Pinpoint the cell where the given text exists, returning its (x, y) midpoint coordinate. 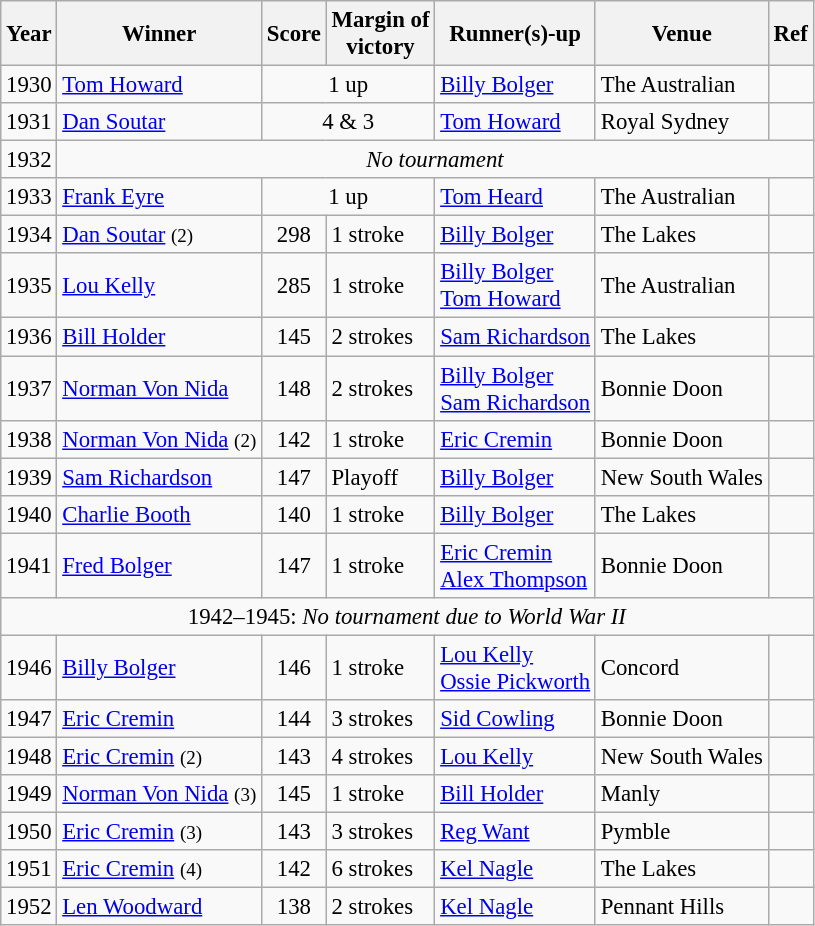
No tournament (435, 160)
1940 (29, 514)
148 (294, 388)
Score (294, 34)
1952 (29, 907)
1936 (29, 337)
Sid Cowling (516, 719)
298 (294, 235)
Winner (160, 34)
Lou Kelly Ossie Pickworth (516, 668)
1938 (29, 439)
1934 (29, 235)
Norman Von Nida (2) (160, 439)
1930 (29, 85)
Norman Von Nida (160, 388)
1941 (29, 566)
1937 (29, 388)
Frank Eyre (160, 197)
Billy Bolger Tom Howard (516, 286)
Margin ofvictory (380, 34)
1931 (29, 122)
Reg Want (516, 832)
1951 (29, 869)
Eric Cremin (3) (160, 832)
138 (294, 907)
146 (294, 668)
Manly (682, 794)
Pennant Hills (682, 907)
1950 (29, 832)
Eric Cremin (2) (160, 756)
Pymble (682, 832)
1939 (29, 477)
4 strokes (380, 756)
Dan Soutar (160, 122)
6 strokes (380, 869)
Concord (682, 668)
Dan Soutar (2) (160, 235)
Runner(s)-up (516, 34)
Len Woodward (160, 907)
285 (294, 286)
Tom Heard (516, 197)
140 (294, 514)
4 & 3 (348, 122)
1933 (29, 197)
Playoff (380, 477)
1935 (29, 286)
1949 (29, 794)
1932 (29, 160)
1946 (29, 668)
Fred Bolger (160, 566)
Eric Cremin Alex Thompson (516, 566)
Charlie Booth (160, 514)
Billy Bolger Sam Richardson (516, 388)
Eric Cremin (4) (160, 869)
Venue (682, 34)
1942–1945: No tournament due to World War II (407, 617)
Year (29, 34)
Ref (790, 34)
1947 (29, 719)
1948 (29, 756)
144 (294, 719)
Norman Von Nida (3) (160, 794)
Royal Sydney (682, 122)
